Identify which cell holds the provided text, then report its [x, y] central coordinate. 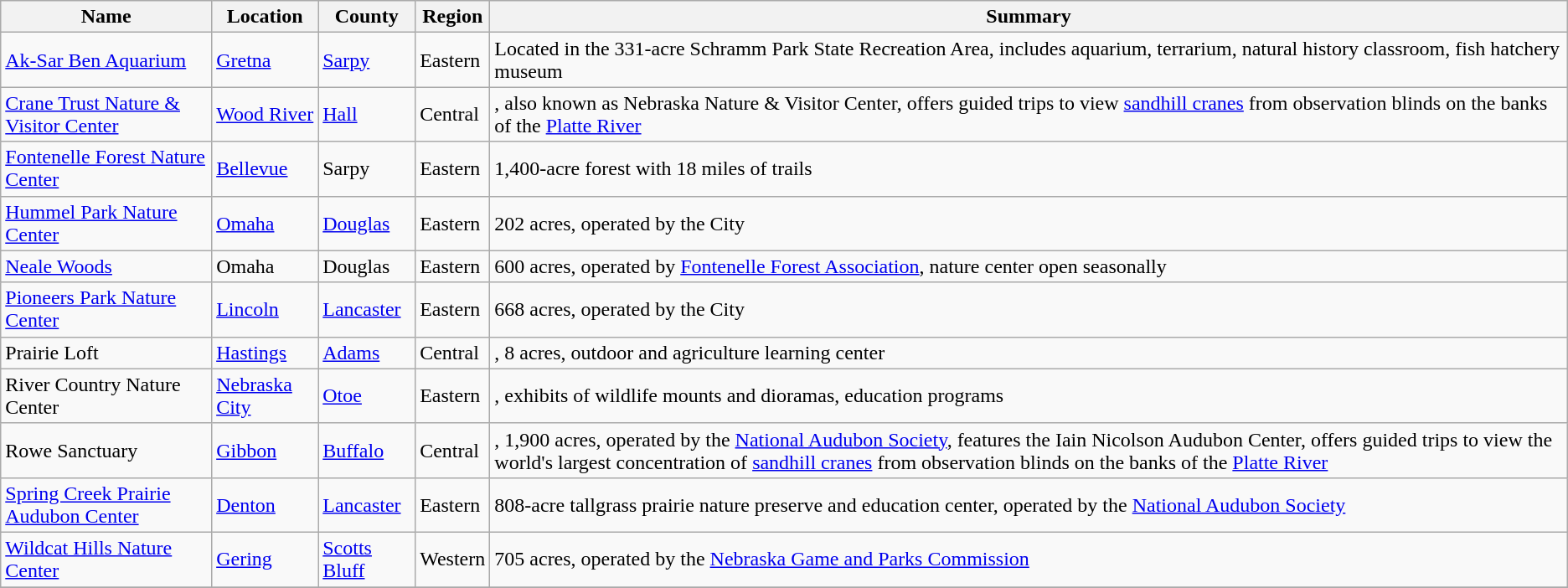
808-acre tallgrass prairie nature preserve and education center, operated by the National Audubon Society [1029, 504]
Hall [367, 114]
Name [106, 17]
202 acres, operated by the City [1029, 223]
600 acres, operated by Fontenelle Forest Association, nature center open seasonally [1029, 266]
Location [265, 17]
Nebraska City [265, 395]
705 acres, operated by the Nebraska Game and Parks Commission [1029, 560]
Wood River [265, 114]
County [367, 17]
Wildcat Hills Nature Center [106, 560]
Hummel Park Nature Center [106, 223]
Adams [367, 353]
Fontenelle Forest Nature Center [106, 169]
Western [452, 560]
River Country Nature Center [106, 395]
Summary [1029, 17]
, exhibits of wildlife mounts and dioramas, education programs [1029, 395]
Crane Trust Nature & Visitor Center [106, 114]
Otoe [367, 395]
, 8 acres, outdoor and agriculture learning center [1029, 353]
668 acres, operated by the City [1029, 310]
Hastings [265, 353]
1,400-acre forest with 18 miles of trails [1029, 169]
Denton [265, 504]
Prairie Loft [106, 353]
Bellevue [265, 169]
Neale Woods [106, 266]
Pioneers Park Nature Center [106, 310]
Lincoln [265, 310]
Buffalo [367, 451]
Spring Creek Prairie Audubon Center [106, 504]
Region [452, 17]
Scotts Bluff [367, 560]
Rowe Sanctuary [106, 451]
Gering [265, 560]
Gibbon [265, 451]
Gretna [265, 60]
Ak-Sar Ben Aquarium [106, 60]
Located in the 331-acre Schramm Park State Recreation Area, includes aquarium, terrarium, natural history classroom, fish hatchery museum [1029, 60]
